Provide the (x, y) coordinate of the cell's center where the given text is located.  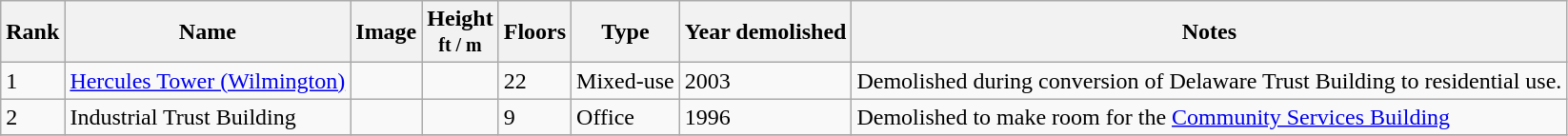
9 (534, 117)
1 (32, 81)
Year demolished (766, 32)
Image (387, 32)
Industrial Trust Building (208, 117)
Floors (534, 32)
2003 (766, 81)
Demolished during conversion of Delaware Trust Building to residential use. (1210, 81)
Mixed-use (626, 81)
Demolished to make room for the Community Services Building (1210, 117)
Notes (1210, 32)
Heightft / m (460, 32)
Office (626, 117)
Name (208, 32)
Rank (32, 32)
Hercules Tower (Wilmington) (208, 81)
Type (626, 32)
1996 (766, 117)
2 (32, 117)
22 (534, 81)
